Pinpoint the cell where the given text exists, returning its (x, y) midpoint coordinate. 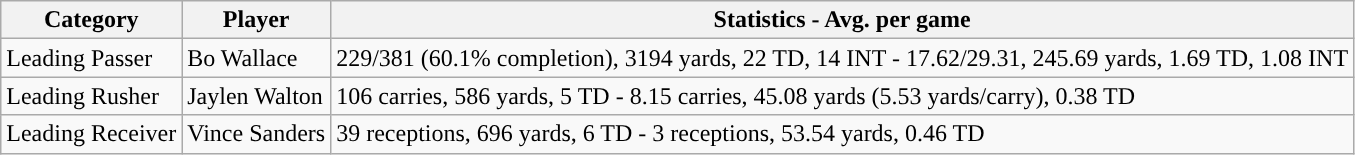
106 carries, 586 yards, 5 TD - 8.15 carries, 45.08 yards (5.53 yards/carry), 0.38 TD (842, 96)
39 receptions, 696 yards, 6 TD - 3 receptions, 53.54 yards, 0.46 TD (842, 134)
Leading Rusher (92, 96)
Jaylen Walton (256, 96)
Leading Receiver (92, 134)
Leading Passer (92, 58)
229/381 (60.1% completion), 3194 yards, 22 TD, 14 INT - 17.62/29.31, 245.69 yards, 1.69 TD, 1.08 INT (842, 58)
Category (92, 20)
Bo Wallace (256, 58)
Vince Sanders (256, 134)
Statistics - Avg. per game (842, 20)
Player (256, 20)
